From the cell containing the given text, extract its center point as [X, Y] coordinate. 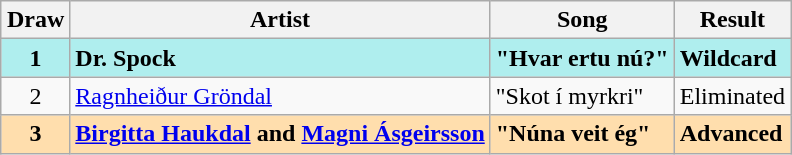
Ragnheiður Gröndal [280, 96]
1 [35, 58]
3 [35, 134]
Birgitta Haukdal and Magni Ásgeirsson [280, 134]
"Skot í myrkri" [582, 96]
Wildcard [732, 58]
"Núna veit ég" [582, 134]
Result [732, 20]
Artist [280, 20]
"Hvar ertu nú?" [582, 58]
Advanced [732, 134]
Song [582, 20]
2 [35, 96]
Eliminated [732, 96]
Dr. Spock [280, 58]
Draw [35, 20]
